Search for the cell housing the specified text and yield its [X, Y] center coordinate. 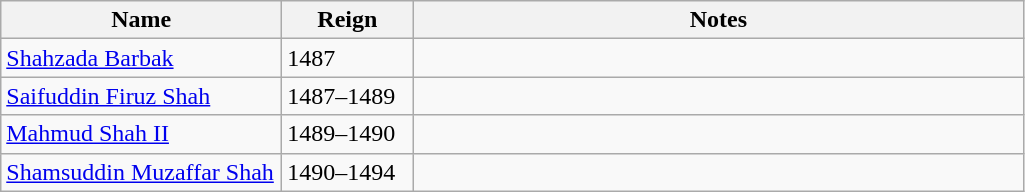
Name [142, 20]
1490–1494 [348, 172]
1487–1489 [348, 96]
Shamsuddin Muzaffar Shah [142, 172]
Shahzada Barbak [142, 58]
1487 [348, 58]
Mahmud Shah II [142, 134]
Notes [718, 20]
Saifuddin Firuz Shah [142, 96]
Reign [348, 20]
1489–1490 [348, 134]
